Output the (x, y) coordinate of the center of the cell containing the given text.  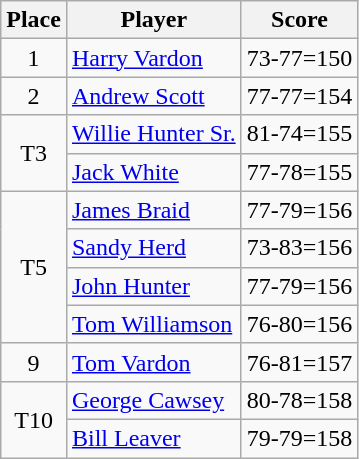
James Braid (154, 210)
Willie Hunter Sr. (154, 134)
77-77=154 (300, 96)
79-79=158 (300, 438)
73-83=156 (300, 248)
Jack White (154, 172)
T10 (34, 419)
John Hunter (154, 286)
77-78=155 (300, 172)
George Cawsey (154, 400)
Place (34, 20)
73-77=150 (300, 58)
76-80=156 (300, 324)
T5 (34, 267)
Tom Vardon (154, 362)
2 (34, 96)
Player (154, 20)
81-74=155 (300, 134)
1 (34, 58)
Harry Vardon (154, 58)
80-78=158 (300, 400)
Sandy Herd (154, 248)
Tom Williamson (154, 324)
Bill Leaver (154, 438)
Andrew Scott (154, 96)
76-81=157 (300, 362)
T3 (34, 153)
Score (300, 20)
9 (34, 362)
